Determine the [X, Y] coordinate at the center of the cell enclosing the given text.  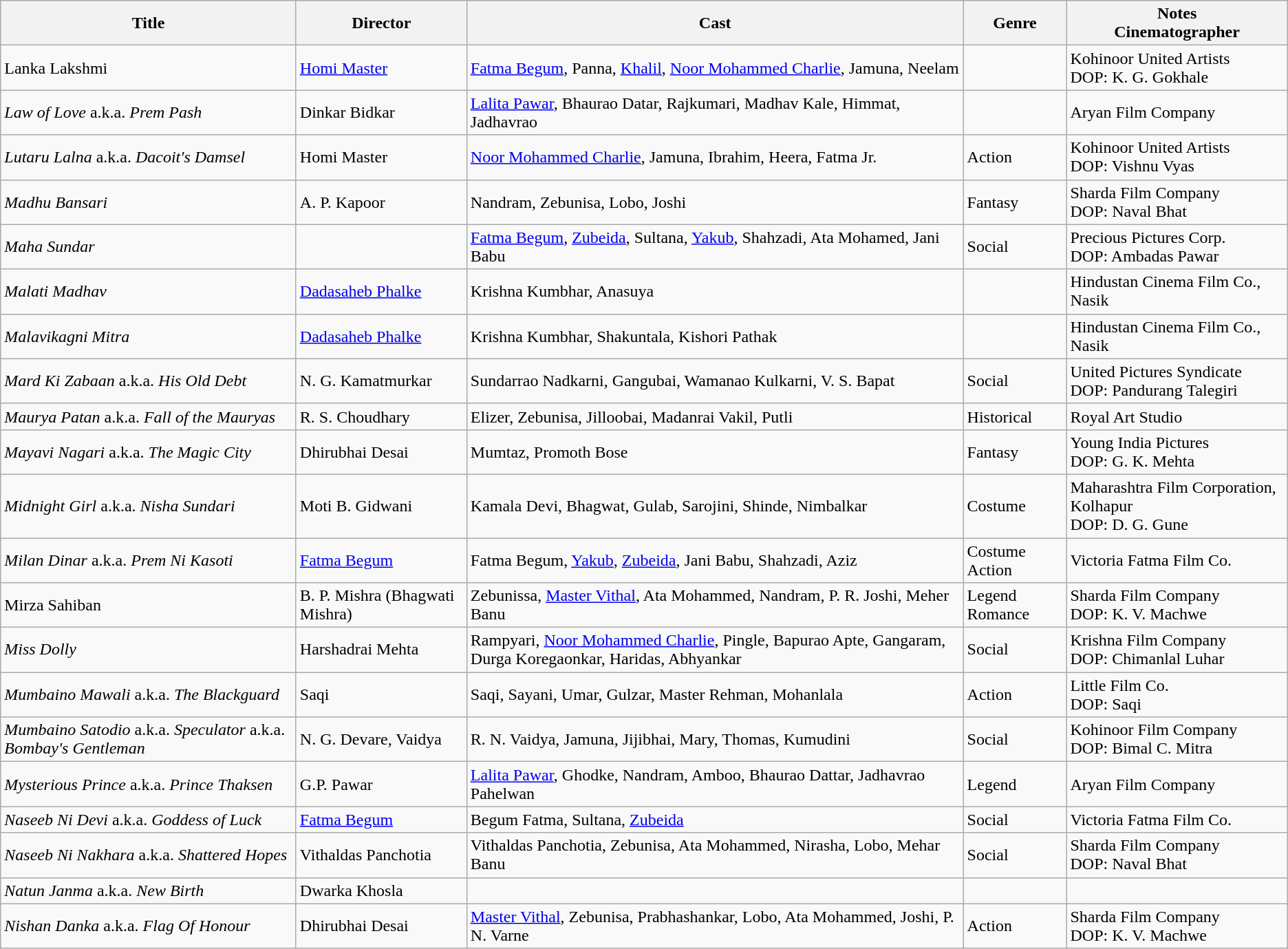
Lutaru Lalna a.k.a. Dacoit's Damsel [149, 157]
Noor Mohammed Charlie, Jamuna, Ibrahim, Heera, Fatma Jr. [715, 157]
Young India PicturesDOP: G. K. Mehta [1177, 451]
Historical [1015, 416]
Genre [1015, 23]
Kohinoor United ArtistsDOP: K. G. Gokhale [1177, 67]
Mayavi Nagari a.k.a. The Magic City [149, 451]
Krishna Film CompanyDOP: Chimanlal Luhar [1177, 650]
Moti B. Gidwani [381, 506]
Legend [1015, 785]
Little Film Co.DOP: Saqi [1177, 695]
Costume Action [1015, 560]
Costume [1015, 506]
A. P. Kapoor [381, 202]
Krishna Kumbhar, Shakuntala, Kishori Pathak [715, 336]
Dinkar Bidkar [381, 113]
Saqi [381, 695]
Milan Dinar a.k.a. Prem Ni Kasoti [149, 560]
Mirza Sahiban [149, 606]
Maharashtra Film Corporation, KolhapurDOP: D. G. Gune [1177, 506]
Precious Pictures Corp.DOP: Ambadas Pawar [1177, 246]
Zebunissa, Master Vithal, Ata Mohammed, Nandram, P. R. Joshi, Meher Banu [715, 606]
Title [149, 23]
Natun Janma a.k.a. New Birth [149, 891]
Nandram, Zebunisa, Lobo, Joshi [715, 202]
Mumbaino Satodio a.k.a. Speculator a.k.a. Bombay's Gentleman [149, 739]
Naseeb Ni Devi a.k.a. Goddess of Luck [149, 820]
Law of Love a.k.a. Prem Pash [149, 113]
Cast [715, 23]
Fatma Begum, Panna, Khalil, Noor Mohammed Charlie, Jamuna, Neelam [715, 67]
Mard Ki Zabaan a.k.a. His Old Debt [149, 381]
R. N. Vaidya, Jamuna, Jijibhai, Mary, Thomas, Kumudini [715, 739]
Mumbaino Mawali a.k.a. The Blackguard [149, 695]
Legend Romance [1015, 606]
Lanka Lakshmi [149, 67]
Lalita Pawar, Bhaurao Datar, Rajkumari, Madhav Kale, Himmat, Jadhavrao [715, 113]
Royal Art Studio [1177, 416]
Maurya Patan a.k.a. Fall of the Mauryas [149, 416]
Nishan Danka a.k.a. Flag Of Honour [149, 926]
Malavikagni Mitra [149, 336]
Fatma Begum, Zubeida, Sultana, Yakub, Shahzadi, Ata Mohamed, Jani Babu [715, 246]
Miss Dolly [149, 650]
N. G. Kamatmurkar [381, 381]
United Pictures SyndicateDOP: Pandurang Talegiri [1177, 381]
Begum Fatma, Sultana, Zubeida [715, 820]
Midnight Girl a.k.a. Nisha Sundari [149, 506]
Director [381, 23]
Madhu Bansari [149, 202]
R. S. Choudhary [381, 416]
Saqi, Sayani, Umar, Gulzar, Master Rehman, Mohanlala [715, 695]
Kohinoor United ArtistsDOP: Vishnu Vyas [1177, 157]
Dwarka Khosla [381, 891]
Sundarrao Nadkarni, Gangubai, Wamanao Kulkarni, V. S. Bapat [715, 381]
NotesCinematographer [1177, 23]
Mysterious Prince a.k.a. Prince Thaksen [149, 785]
Vithaldas Panchotia, Zebunisa, Ata Mohammed, Nirasha, Lobo, Mehar Banu [715, 855]
Vithaldas Panchotia [381, 855]
N. G. Devare, Vaidya [381, 739]
Krishna Kumbhar, Anasuya [715, 292]
B. P. Mishra (Bhagwati Mishra) [381, 606]
Elizer, Zebunisa, Jilloobai, Madanrai Vakil, Putli [715, 416]
Master Vithal, Zebunisa, Prabhashankar, Lobo, Ata Mohammed, Joshi, P. N. Varne [715, 926]
Fatma Begum, Yakub, Zubeida, Jani Babu, Shahzadi, Aziz [715, 560]
Maha Sundar [149, 246]
Malati Madhav [149, 292]
Lalita Pawar, Ghodke, Nandram, Amboo, Bhaurao Dattar, Jadhavrao Pahelwan [715, 785]
Harshadrai Mehta [381, 650]
Kohinoor Film CompanyDOP: Bimal C. Mitra [1177, 739]
Naseeb Ni Nakhara a.k.a. Shattered Hopes [149, 855]
Mumtaz, Promoth Bose [715, 451]
Kamala Devi, Bhagwat, Gulab, Sarojini, Shinde, Nimbalkar [715, 506]
G.P. Pawar [381, 785]
Rampyari, Noor Mohammed Charlie, Pingle, Bapurao Apte, Gangaram, Durga Koregaonkar, Haridas, Abhyankar [715, 650]
